Find where the given text appears and provide that cell's center as (X, Y) coordinate. 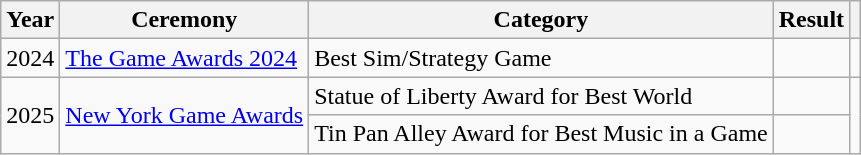
Category (542, 20)
2024 (30, 58)
New York Game Awards (184, 115)
Ceremony (184, 20)
The Game Awards 2024 (184, 58)
Tin Pan Alley Award for Best Music in a Game (542, 134)
Result (811, 20)
2025 (30, 115)
Year (30, 20)
Statue of Liberty Award for Best World (542, 96)
Best Sim/Strategy Game (542, 58)
